Pinpoint the cell where the given text exists, returning its [X, Y] midpoint coordinate. 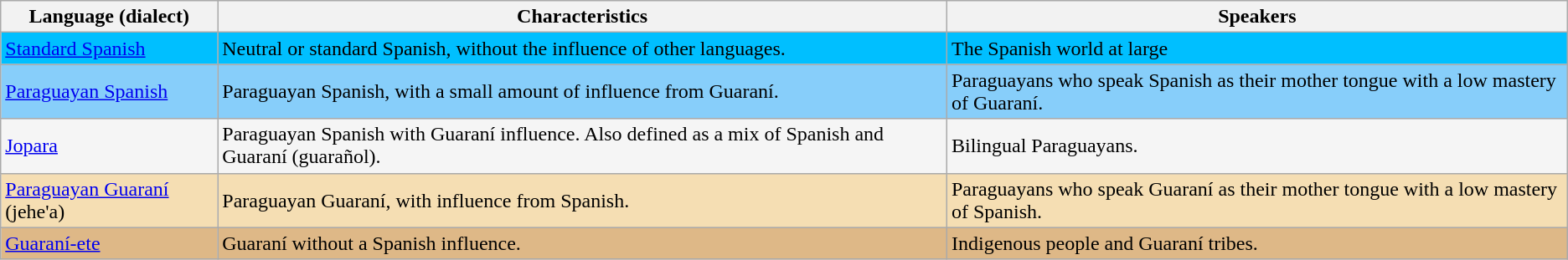
Paraguayans who speak Guaraní as their mother tongue with a low mastery of Spanish. [1256, 201]
Paraguayan Spanish [109, 92]
Paraguayans who speak Spanish as their mother tongue with a low mastery of Guaraní. [1256, 92]
Standard Spanish [109, 48]
Paraguayan Spanish with Guaraní influence. Also defined as a mix of Spanish and Guaraní (guarañol). [583, 145]
Characteristics [583, 17]
Guaraní without a Spanish influence. [583, 243]
Paraguayan Spanish, with a small amount of influence from Guaraní. [583, 92]
Guaraní-ete [109, 243]
Jopara [109, 145]
Paraguayan Guaraní (jehe'a) [109, 201]
Neutral or standard Spanish, without the influence of other languages. [583, 48]
Speakers [1256, 17]
Paraguayan Guaraní, with influence from Spanish. [583, 201]
The Spanish world at large [1256, 48]
Bilingual Paraguayans. [1256, 145]
Indigenous people and Guaraní tribes. [1256, 243]
Language (dialect) [109, 17]
